For the text-containing cell, return its midpoint in (X, Y) coordinate format. 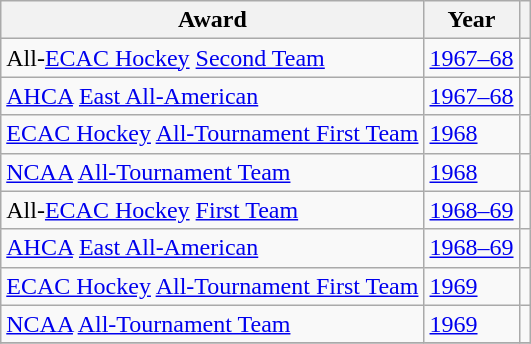
All-ECAC Hockey First Team (212, 210)
All-ECAC Hockey Second Team (212, 58)
Award (212, 20)
Year (472, 20)
